Extract the [X, Y] coordinate from the center of the cell holding the provided text.  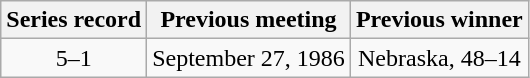
Previous meeting [249, 20]
Nebraska, 48–14 [439, 58]
Series record [74, 20]
September 27, 1986 [249, 58]
5–1 [74, 58]
Previous winner [439, 20]
